Find where the given text appears and provide that cell's center as (x, y) coordinate. 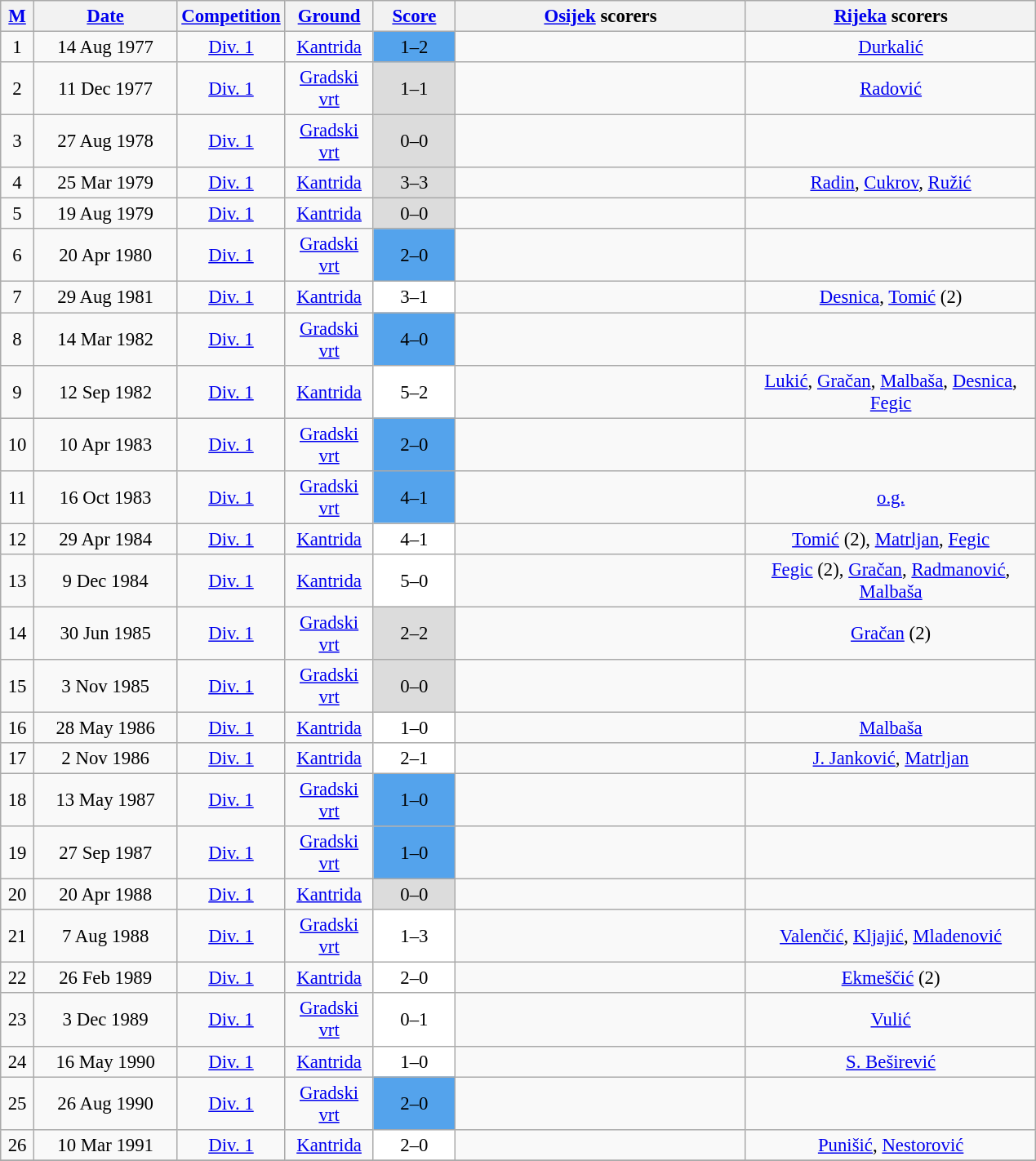
Desnica, Tomić (2) (891, 297)
14 Aug 1977 (105, 47)
18 (18, 800)
J. Janković, Matrljan (891, 758)
Tomić (2), Matrljan, Fegic (891, 539)
5 (18, 214)
Osijek scorers (601, 16)
6 (18, 255)
Vulić (891, 1021)
23 (18, 1021)
7 Aug 1988 (105, 936)
S. Beširević (891, 1061)
25 (18, 1104)
M (18, 16)
29 Apr 1984 (105, 539)
o.g. (891, 496)
Ekmeščić (2) (891, 978)
14 (18, 634)
16 Oct 1983 (105, 496)
14 Mar 1982 (105, 340)
4 (18, 183)
9 (18, 392)
Ground (329, 16)
26 (18, 1145)
Date (105, 16)
27 Sep 1987 (105, 852)
2–1 (415, 758)
3 (18, 142)
1–3 (415, 936)
Fegic (2), Gračan, Radmanović, Malbaša (891, 581)
19 (18, 852)
12 (18, 539)
11 Dec 1977 (105, 88)
25 Mar 1979 (105, 183)
Rijeka scorers (891, 16)
27 Aug 1978 (105, 142)
28 May 1986 (105, 727)
5–0 (415, 581)
24 (18, 1061)
10 Apr 1983 (105, 444)
2 Nov 1986 (105, 758)
1 (18, 47)
3–1 (415, 297)
26 Feb 1989 (105, 978)
0–1 (415, 1021)
8 (18, 340)
2 (18, 88)
Gračan (2) (891, 634)
12 Sep 1982 (105, 392)
Punišić, Nestorović (891, 1145)
Malbaša (891, 727)
26 Aug 1990 (105, 1104)
30 Jun 1985 (105, 634)
1–1 (415, 88)
16 May 1990 (105, 1061)
3 Dec 1989 (105, 1021)
3–3 (415, 183)
1–2 (415, 47)
Durkalić (891, 47)
4–0 (415, 340)
20 Apr 1980 (105, 255)
13 May 1987 (105, 800)
15 (18, 686)
13 (18, 581)
Score (415, 16)
22 (18, 978)
10 Mar 1991 (105, 1145)
Competition (231, 16)
5–2 (415, 392)
7 (18, 297)
Radović (891, 88)
21 (18, 936)
20 (18, 895)
19 Aug 1979 (105, 214)
17 (18, 758)
Valenčić, Kljajić, Mladenović (891, 936)
10 (18, 444)
3 Nov 1985 (105, 686)
2–2 (415, 634)
29 Aug 1981 (105, 297)
Lukić, Gračan, Malbaša, Desnica, Fegic (891, 392)
11 (18, 496)
9 Dec 1984 (105, 581)
Radin, Cukrov, Ružić (891, 183)
20 Apr 1988 (105, 895)
16 (18, 727)
